Capture the cell that displays the provided text and extract its [x, y] central coordinate. 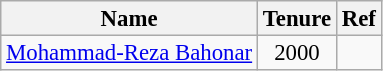
Name [130, 18]
Ref [358, 18]
2000 [296, 54]
Tenure [296, 18]
Mohammad-Reza Bahonar [130, 54]
